Return the (X, Y) coordinate for the center point of the cell that contains the specified text.  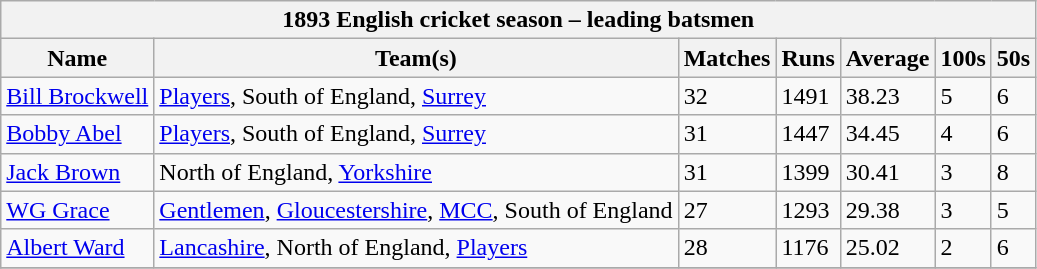
1176 (808, 248)
27 (727, 210)
Name (78, 58)
1399 (808, 172)
Lancashire, North of England, Players (416, 248)
Albert Ward (78, 248)
1447 (808, 134)
32 (727, 96)
Team(s) (416, 58)
Matches (727, 58)
2 (963, 248)
100s (963, 58)
Bill Brockwell (78, 96)
1491 (808, 96)
29.38 (888, 210)
34.45 (888, 134)
North of England, Yorkshire (416, 172)
1293 (808, 210)
Jack Brown (78, 172)
Average (888, 58)
28 (727, 248)
8 (1013, 172)
Bobby Abel (78, 134)
50s (1013, 58)
38.23 (888, 96)
4 (963, 134)
1893 English cricket season – leading batsmen (518, 20)
Gentlemen, Gloucestershire, MCC, South of England (416, 210)
Runs (808, 58)
30.41 (888, 172)
25.02 (888, 248)
WG Grace (78, 210)
